For the text-containing cell, return its midpoint in [X, Y] coordinate format. 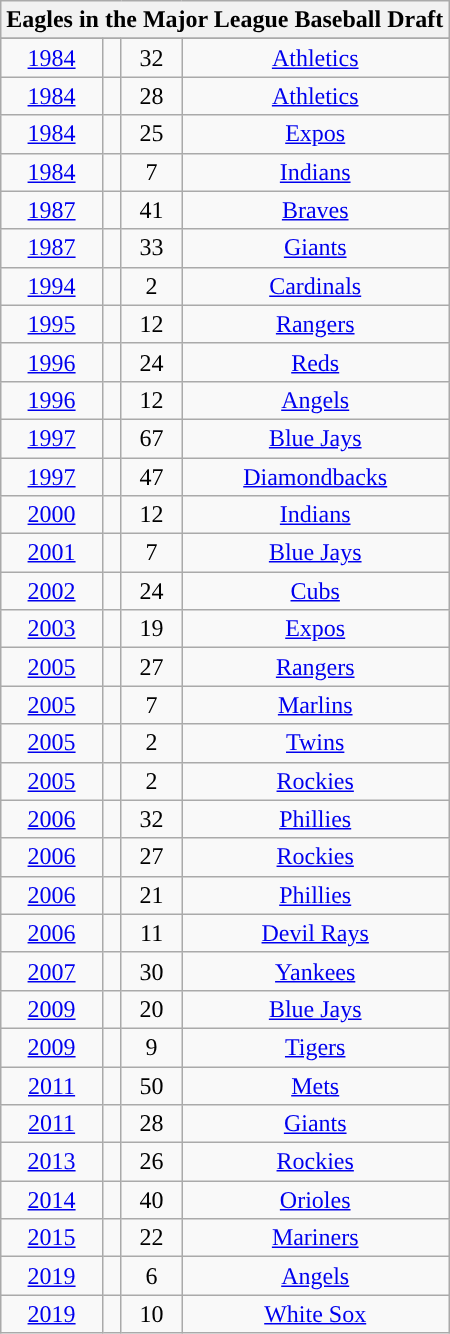
6 [151, 1276]
19 [151, 629]
2000 [52, 515]
Eagles in the Major League Baseball Draft [225, 20]
47 [151, 477]
2003 [52, 629]
Diamondbacks [316, 477]
Cardinals [316, 286]
10 [151, 1314]
White Sox [316, 1314]
Reds [316, 362]
2013 [52, 1162]
26 [151, 1162]
25 [151, 134]
2002 [52, 591]
67 [151, 438]
Yankees [316, 971]
30 [151, 971]
Twins [316, 743]
Cubs [316, 591]
21 [151, 895]
Mariners [316, 1238]
41 [151, 210]
2014 [52, 1200]
Marlins [316, 705]
2015 [52, 1238]
9 [151, 1047]
2001 [52, 553]
40 [151, 1200]
Tigers [316, 1047]
11 [151, 933]
33 [151, 248]
50 [151, 1085]
1994 [52, 286]
1995 [52, 324]
22 [151, 1238]
2007 [52, 971]
Orioles [316, 1200]
Mets [316, 1085]
20 [151, 1009]
Braves [316, 210]
Devil Rays [316, 933]
